Determine the [x, y] coordinate at the center of the cell enclosing the given text.  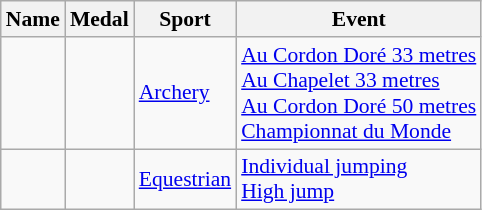
Individual jumpingHigh jump [358, 180]
Medal [100, 19]
Archery [185, 93]
Event [358, 19]
Au Cordon Doré 33 metresAu Chapelet 33 metresAu Cordon Doré 50 metresChampionnat du Monde [358, 93]
Sport [185, 19]
Name [33, 19]
Equestrian [185, 180]
